From the cell containing the given text, extract its center point as (X, Y) coordinate. 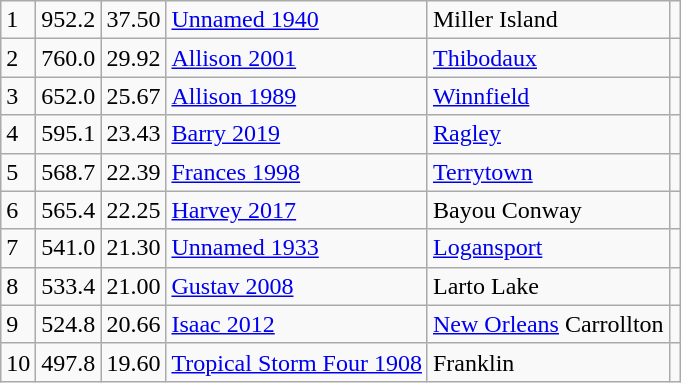
Frances 1998 (297, 172)
524.8 (68, 324)
565.4 (68, 210)
4 (18, 134)
7 (18, 248)
6 (18, 210)
21.00 (134, 286)
Franklin (548, 362)
Miller Island (548, 20)
Logansport (548, 248)
497.8 (68, 362)
Larto Lake (548, 286)
Gustav 2008 (297, 286)
568.7 (68, 172)
652.0 (68, 96)
Harvey 2017 (297, 210)
Thibodaux (548, 58)
Terrytown (548, 172)
22.39 (134, 172)
Barry 2019 (297, 134)
760.0 (68, 58)
25.67 (134, 96)
37.50 (134, 20)
29.92 (134, 58)
Isaac 2012 (297, 324)
5 (18, 172)
533.4 (68, 286)
952.2 (68, 20)
New Orleans Carrollton (548, 324)
3 (18, 96)
Unnamed 1933 (297, 248)
2 (18, 58)
Allison 1989 (297, 96)
20.66 (134, 324)
23.43 (134, 134)
1 (18, 20)
9 (18, 324)
10 (18, 362)
Ragley (548, 134)
541.0 (68, 248)
8 (18, 286)
Bayou Conway (548, 210)
Tropical Storm Four 1908 (297, 362)
19.60 (134, 362)
22.25 (134, 210)
Allison 2001 (297, 58)
Unnamed 1940 (297, 20)
595.1 (68, 134)
21.30 (134, 248)
Winnfield (548, 96)
